Detect which cell encompasses the target text, then output its [x, y] center coordinate. 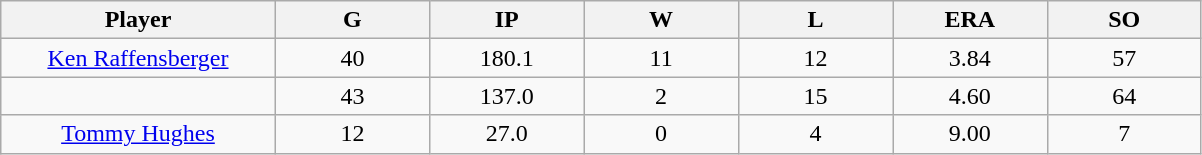
ERA [970, 20]
40 [352, 58]
27.0 [507, 134]
W [661, 20]
15 [815, 96]
11 [661, 58]
4 [815, 134]
Tommy Hughes [138, 134]
G [352, 20]
64 [1124, 96]
L [815, 20]
57 [1124, 58]
4.60 [970, 96]
137.0 [507, 96]
Ken Raffensberger [138, 58]
9.00 [970, 134]
Player [138, 20]
IP [507, 20]
3.84 [970, 58]
43 [352, 96]
SO [1124, 20]
0 [661, 134]
2 [661, 96]
180.1 [507, 58]
7 [1124, 134]
